Find where the given text appears and provide that cell's center as [x, y] coordinate. 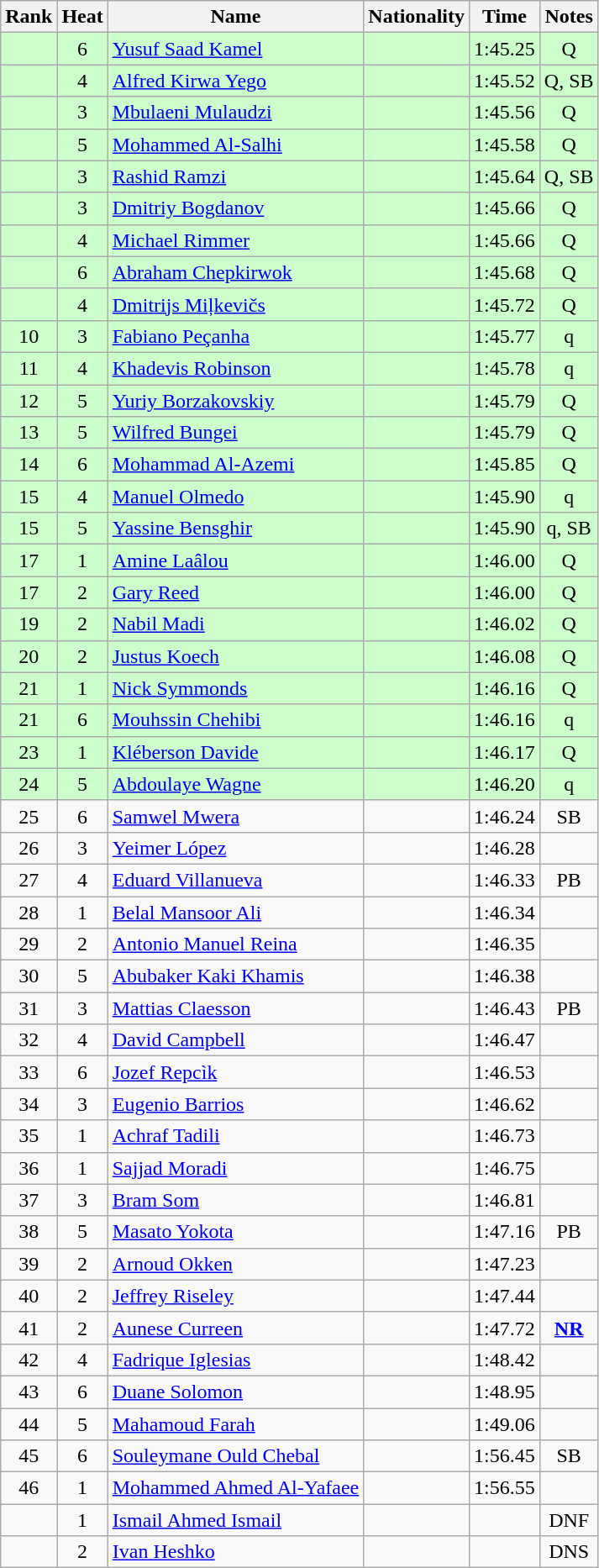
23 [29, 752]
42 [29, 1360]
Rashid Ramzi [235, 176]
Yassine Bensghir [235, 529]
Fadrique Iglesias [235, 1360]
DNF [569, 1520]
Fabiano Peçanha [235, 336]
Aunese Curreen [235, 1328]
1:46.73 [505, 1136]
1:46.47 [505, 1040]
39 [29, 1264]
Khadevis Robinson [235, 368]
26 [29, 848]
1:46.33 [505, 880]
Yuriy Borzakovskiy [235, 401]
Mohammed Al-Salhi [235, 145]
1:46.20 [505, 784]
1:45.78 [505, 368]
Mohammad Al-Azemi [235, 465]
10 [29, 336]
45 [29, 1456]
40 [29, 1296]
1:46.75 [505, 1168]
1:47.23 [505, 1264]
Antonio Manuel Reina [235, 944]
32 [29, 1040]
27 [29, 880]
1:47.72 [505, 1328]
Abubaker Kaki Khamis [235, 976]
1:45.68 [505, 272]
1:48.95 [505, 1392]
Yeimer López [235, 848]
1:46.28 [505, 848]
Notes [569, 17]
28 [29, 912]
37 [29, 1200]
Ismail Ahmed Ismail [235, 1520]
Bram Som [235, 1200]
1:45.85 [505, 465]
Belal Mansoor Ali [235, 912]
1:46.17 [505, 752]
41 [29, 1328]
Nabil Madi [235, 624]
44 [29, 1424]
1:46.08 [505, 656]
Mouhssin Chehibi [235, 720]
25 [29, 816]
1:46.81 [505, 1200]
35 [29, 1136]
Sajjad Moradi [235, 1168]
Gary Reed [235, 592]
Eduard Villanueva [235, 880]
Mattias Claesson [235, 1008]
34 [29, 1104]
30 [29, 976]
Masato Yokota [235, 1232]
12 [29, 401]
1:46.02 [505, 624]
Achraf Tadili [235, 1136]
1:46.24 [505, 816]
Kléberson Davide [235, 752]
Dmitriy Bogdanov [235, 208]
Heat [82, 17]
1:47.16 [505, 1232]
14 [29, 465]
1:45.64 [505, 176]
1:56.55 [505, 1488]
20 [29, 656]
q, SB [569, 529]
Justus Koech [235, 656]
1:46.38 [505, 976]
1:48.42 [505, 1360]
Abdoulaye Wagne [235, 784]
Name [235, 17]
Yusuf Saad Kamel [235, 49]
13 [29, 433]
Samwel Mwera [235, 816]
DNS [569, 1552]
Mbulaeni Mulaudzi [235, 113]
Wilfred Bungei [235, 433]
Arnoud Okken [235, 1264]
NR [569, 1328]
1:45.25 [505, 49]
36 [29, 1168]
David Campbell [235, 1040]
Dmitrijs Miļkevičs [235, 304]
Time [505, 17]
1:46.62 [505, 1104]
43 [29, 1392]
1:45.72 [505, 304]
Eugenio Barrios [235, 1104]
11 [29, 368]
Nationality [417, 17]
Jeffrey Riseley [235, 1296]
Duane Solomon [235, 1392]
1:56.45 [505, 1456]
1:47.44 [505, 1296]
38 [29, 1232]
Amine Laâlou [235, 560]
Alfred Kirwa Yego [235, 81]
31 [29, 1008]
1:45.56 [505, 113]
Abraham Chepkirwok [235, 272]
1:46.34 [505, 912]
Mahamoud Farah [235, 1424]
Ivan Heshko [235, 1552]
Manuel Olmedo [235, 497]
Michael Rimmer [235, 240]
Jozef Repcìk [235, 1072]
1:46.53 [505, 1072]
19 [29, 624]
46 [29, 1488]
Nick Symmonds [235, 688]
Souleymane Ould Chebal [235, 1456]
1:49.06 [505, 1424]
33 [29, 1072]
1:45.52 [505, 81]
24 [29, 784]
Mohammed Ahmed Al-Yafaee [235, 1488]
1:46.43 [505, 1008]
1:45.58 [505, 145]
1:46.35 [505, 944]
Rank [29, 17]
29 [29, 944]
1:45.77 [505, 336]
